Detect which cell encompasses the target text, then output its [X, Y] center coordinate. 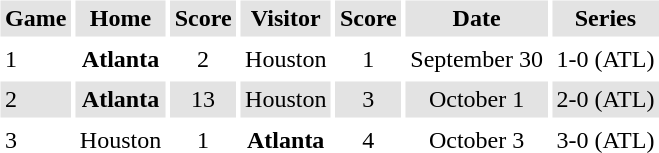
Home [120, 18]
September 30 [477, 59]
October 1 [477, 100]
3 [368, 100]
2-0 (ATL) [606, 100]
Series [606, 18]
Visitor [286, 18]
Date [477, 18]
13 [203, 100]
1-0 (ATL) [606, 59]
Game [35, 18]
